Detect which cell encompasses the target text, then output its (X, Y) center coordinate. 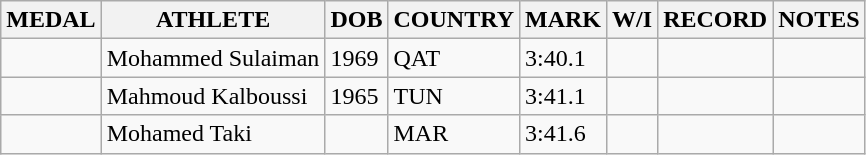
MEDAL (51, 20)
W/I (632, 20)
MAR (454, 134)
RECORD (716, 20)
QAT (454, 58)
3:41.6 (562, 134)
NOTES (819, 20)
Mohamed Taki (213, 134)
1965 (356, 96)
COUNTRY (454, 20)
1969 (356, 58)
MARK (562, 20)
3:41.1 (562, 96)
Mahmoud Kalboussi (213, 96)
DOB (356, 20)
TUN (454, 96)
Mohammed Sulaiman (213, 58)
3:40.1 (562, 58)
ATHLETE (213, 20)
